Find where the given text appears and provide that cell's center as [x, y] coordinate. 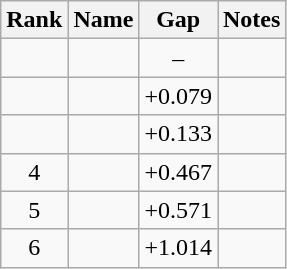
6 [34, 248]
Rank [34, 20]
Name [104, 20]
+0.467 [178, 172]
+1.014 [178, 248]
+0.571 [178, 210]
+0.133 [178, 134]
+0.079 [178, 96]
Notes [252, 20]
5 [34, 210]
4 [34, 172]
Gap [178, 20]
– [178, 58]
